Find where the given text appears and provide that cell's center as (x, y) coordinate. 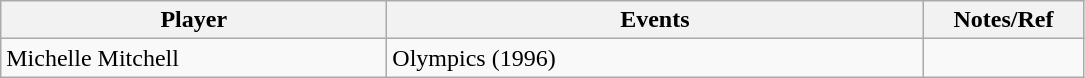
Events (655, 20)
Notes/Ref (1004, 20)
Player (194, 20)
Olympics (1996) (655, 58)
Michelle Mitchell (194, 58)
